Locate the cell with the specified text and output its [X, Y] center coordinate. 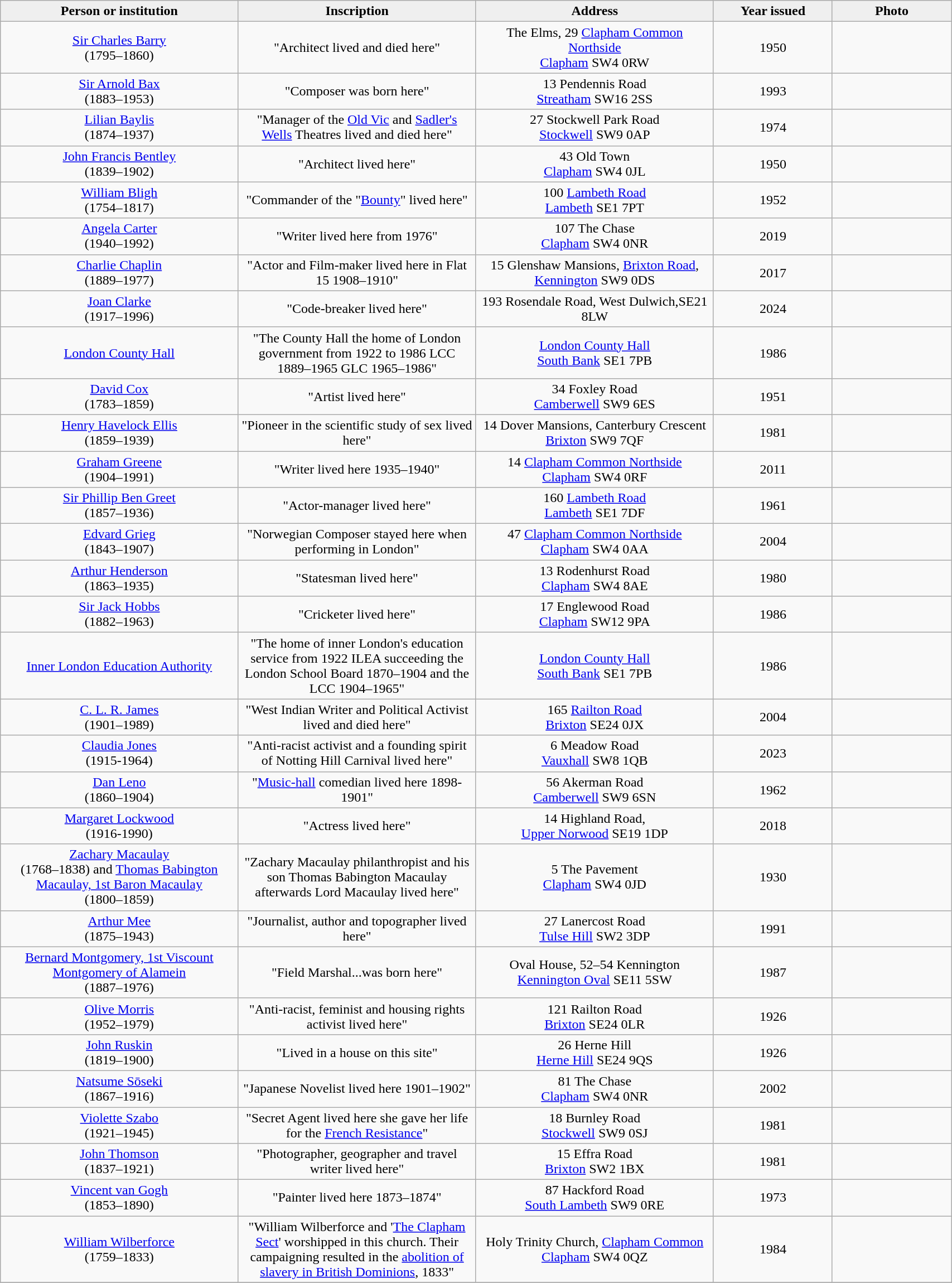
100 Lambeth RoadLambeth SE1 7PT [595, 200]
Sir Jack Hobbs(1882–1963) [119, 615]
1930 [773, 877]
Margaret Lockwood(1916-1990) [119, 826]
Joan Clarke(1917–1996) [119, 309]
"Actress lived here" [357, 826]
81 The ChaseClapham SW4 0NR [595, 1089]
Inner London Education Authority [119, 666]
26 Herne HillHerne Hill SE24 9QS [595, 1052]
"Anti-racist activist and a founding spirit of Notting Hill Carnival lived here" [357, 753]
The Elms, 29 Clapham Common NorthsideClapham SW4 0RW [595, 47]
2002 [773, 1089]
Holy Trinity Church, Clapham CommonClapham SW4 0QZ [595, 1250]
Bernard Montgomery, 1st Viscount Montgomery of Alamein(1887–1976) [119, 972]
Zachary Macaulay(1768–1838) and Thomas Babington Macaulay, 1st Baron Macaulay(1800–1859) [119, 877]
"Actor and Film-maker lived here in Flat 15 1908–1910" [357, 272]
34 Foxley RoadCamberwell SW9 6ES [595, 396]
John Francis Bentley(1839–1902) [119, 164]
17 Englewood RoadClapham SW12 9PA [595, 615]
"The home of inner London's education service from 1922 ILEA succeeding the London School Board 1870–1904 and the LCC 1904–1965" [357, 666]
14 Highland Road, Upper Norwood SE19 1DP [595, 826]
Address [595, 11]
27 Lanercost RoadTulse Hill SW2 3DP [595, 928]
56 Akerman RoadCamberwell SW9 6SN [595, 790]
2017 [773, 272]
"Journalist, author and topographer lived here" [357, 928]
Vincent van Gogh(1853–1890) [119, 1198]
87 Hackford RoadSouth Lambeth SW9 0RE [595, 1198]
"Architect lived here" [357, 164]
14 Dover Mansions, Canterbury CrescentBrixton SW9 7QF [595, 433]
Oval House, 52–54 KenningtonKennington Oval SE11 5SW [595, 972]
London County Hall [119, 353]
"Field Marshal...was born here" [357, 972]
18 Burnley RoadStockwell SW9 0SJ [595, 1125]
"Music-hall comedian lived here 1898-1901" [357, 790]
"Norwegian Composer stayed here when performing in London" [357, 542]
"West Indian Writer and Political Activist lived and died here" [357, 717]
Arthur Henderson(1863–1935) [119, 578]
2019 [773, 237]
Arthur Mee(1875–1943) [119, 928]
6 Meadow RoadVauxhall SW8 1QB [595, 753]
"Actor-manager lived here" [357, 505]
121 Railton RoadBrixton SE24 0LR [595, 1016]
"Painter lived here 1873–1874" [357, 1198]
Natsume Sōseki(1867–1916) [119, 1089]
Olive Morris(1952–1979) [119, 1016]
1951 [773, 396]
Year issued [773, 11]
1974 [773, 127]
Charlie Chaplin(1889–1977) [119, 272]
160 Lambeth RoadLambeth SE1 7DF [595, 505]
"Statesman lived here" [357, 578]
Photo [891, 11]
"Composer was born here" [357, 91]
1961 [773, 505]
2018 [773, 826]
"Code-breaker lived here" [357, 309]
"Writer lived here 1935–1940" [357, 469]
"Japanese Novelist lived here 1901–1902" [357, 1089]
"Manager of the Old Vic and Sadler's Wells Theatres lived and died here" [357, 127]
43 Old TownClapham SW4 0JL [595, 164]
Graham Greene(1904–1991) [119, 469]
1987 [773, 972]
"Commander of the "Bounty" lived here" [357, 200]
1973 [773, 1198]
"Pioneer in the scientific study of sex lived here" [357, 433]
2023 [773, 753]
Person or institution [119, 11]
15 Effra RoadBrixton SW2 1BX [595, 1161]
15 Glenshaw Mansions, Brixton Road, Kennington SW9 0DS [595, 272]
John Thomson(1837–1921) [119, 1161]
"Lived in a house on this site" [357, 1052]
1962 [773, 790]
"Secret Agent lived here she gave her life for the French Resistance" [357, 1125]
Sir Phillip Ben Greet(1857–1936) [119, 505]
Edvard Grieg(1843–1907) [119, 542]
"Architect lived and died here" [357, 47]
47 Clapham Common NorthsideClapham SW4 0AA [595, 542]
1993 [773, 91]
2011 [773, 469]
107 The ChaseClapham SW4 0NR [595, 237]
193 Rosendale Road, West Dulwich,SE21 8LW [595, 309]
C. L. R. James(1901–1989) [119, 717]
"The County Hall the home of London government from 1922 to 1986 LCC 1889–1965 GLC 1965–1986" [357, 353]
165 Railton RoadBrixton SE24 0JX [595, 717]
John Ruskin(1819–1900) [119, 1052]
Inscription [357, 11]
"Anti-racist, feminist and housing rights activist lived here" [357, 1016]
"Zachary Macaulay philanthropist and his son Thomas Babington Macaulay afterwards Lord Macaulay lived here" [357, 877]
13 Rodenhurst RoadClapham SW4 8AE [595, 578]
William Bligh(1754–1817) [119, 200]
Sir Arnold Bax(1883–1953) [119, 91]
"Photographer, geographer and travel writer lived here" [357, 1161]
Sir Charles Barry(1795–1860) [119, 47]
William Wilberforce(1759–1833) [119, 1250]
Claudia Jones(1915-1964) [119, 753]
13 Pendennis RoadStreatham SW16 2SS [595, 91]
2024 [773, 309]
Angela Carter(1940–1992) [119, 237]
27 Stockwell Park RoadStockwell SW9 0AP [595, 127]
14 Clapham Common NorthsideClapham SW4 0RF [595, 469]
"Artist lived here" [357, 396]
1991 [773, 928]
Violette Szabo(1921–1945) [119, 1125]
Lilian Baylis(1874–1937) [119, 127]
1984 [773, 1250]
Henry Havelock Ellis(1859–1939) [119, 433]
"Cricketer lived here" [357, 615]
David Cox(1783–1859) [119, 396]
1952 [773, 200]
1980 [773, 578]
"Writer lived here from 1976" [357, 237]
5 The PavementClapham SW4 0JD [595, 877]
Dan Leno(1860–1904) [119, 790]
